Return [x, y] of the center of cell containing provided text 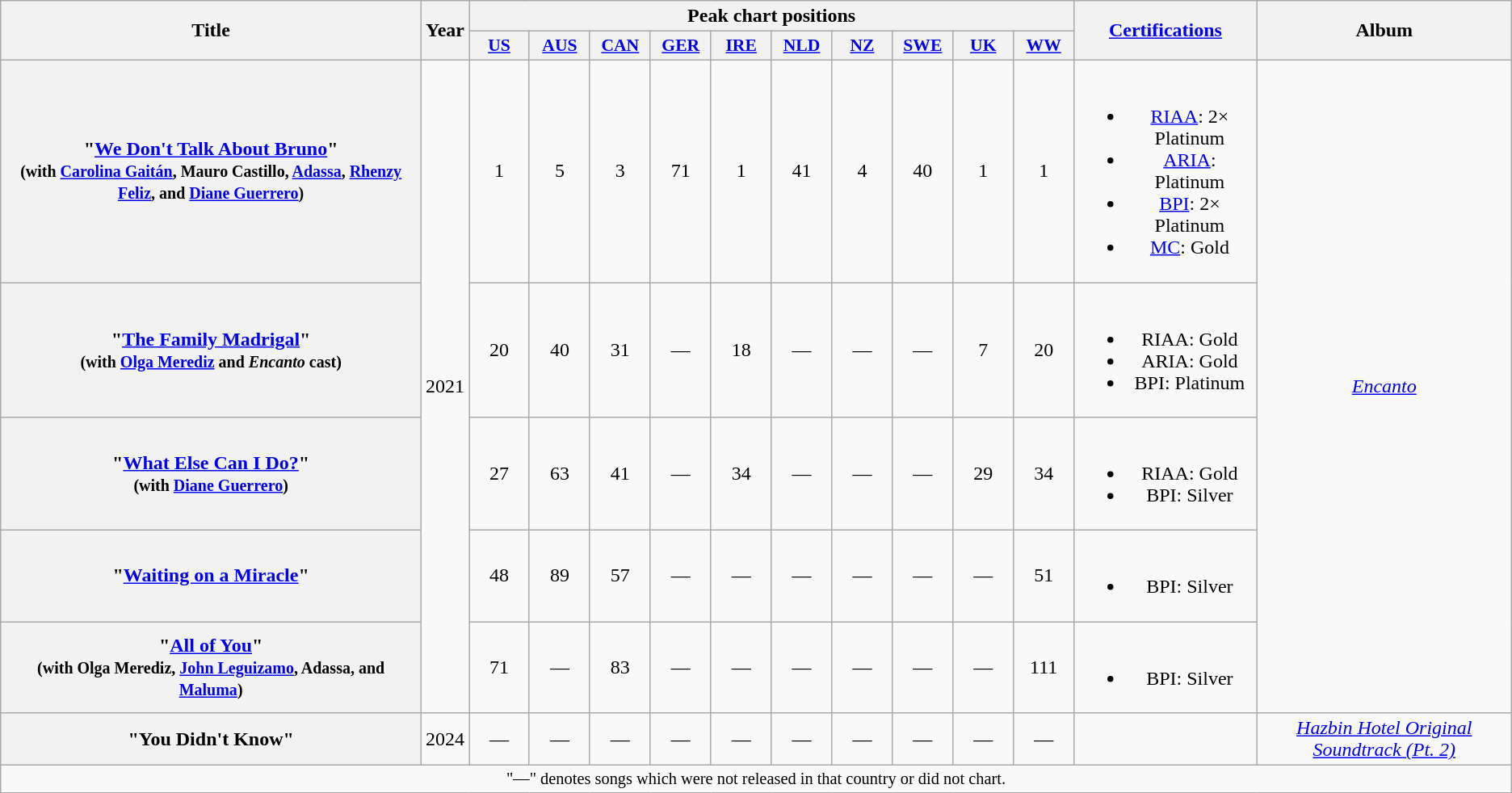
31 [620, 350]
SWE [922, 46]
Hazbin Hotel Original Soundtrack (Pt. 2) [1384, 740]
89 [559, 577]
Album [1384, 31]
"We Don't Talk About Bruno"(with Carolina Gaitán, Mauro Castillo, Adassa, Rhenzy Feliz, and Diane Guerrero) [212, 171]
"All of You"(with Olga Merediz, John Leguizamo, Adassa, and Maluma) [212, 667]
IRE [741, 46]
"The Family Madrigal"(with Olga Merediz and Encanto cast) [212, 350]
2021 [446, 386]
GER [680, 46]
Peak chart positions [772, 16]
83 [620, 667]
"What Else Can I Do?"(with Diane Guerrero) [212, 474]
WW [1044, 46]
UK [984, 46]
3 [620, 171]
US [499, 46]
RIAA: GoldARIA: GoldBPI: Platinum [1166, 350]
57 [620, 577]
Certifications [1166, 31]
2024 [446, 740]
111 [1044, 667]
5 [559, 171]
RIAA: GoldBPI: Silver [1166, 474]
"Waiting on a Miracle" [212, 577]
Title [212, 31]
NLD [801, 46]
48 [499, 577]
Year [446, 31]
4 [863, 171]
CAN [620, 46]
27 [499, 474]
51 [1044, 577]
"—" denotes songs which were not released in that country or did not chart. [756, 779]
NZ [863, 46]
"You Didn't Know" [212, 740]
7 [984, 350]
29 [984, 474]
RIAA: 2× PlatinumARIA: PlatinumBPI: 2× PlatinumMC: Gold [1166, 171]
AUS [559, 46]
18 [741, 350]
Encanto [1384, 386]
63 [559, 474]
